Locate the cell with the specified text and output its (x, y) center coordinate. 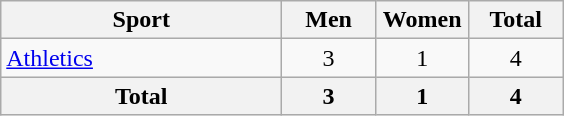
Men (329, 20)
Athletics (142, 58)
Sport (142, 20)
Women (422, 20)
